Search for the cell housing the specified text and yield its [x, y] center coordinate. 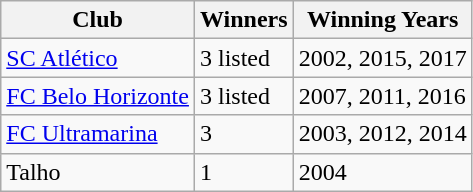
SC Atlético [98, 58]
2002, 2015, 2017 [382, 58]
2003, 2012, 2014 [382, 134]
2004 [382, 172]
3 [244, 134]
Winners [244, 20]
FC Belo Horizonte [98, 96]
Winning Years [382, 20]
Talho [98, 172]
FC Ultramarina [98, 134]
1 [244, 172]
Club [98, 20]
2007, 2011, 2016 [382, 96]
